Find where the given text appears and provide that cell's center as (x, y) coordinate. 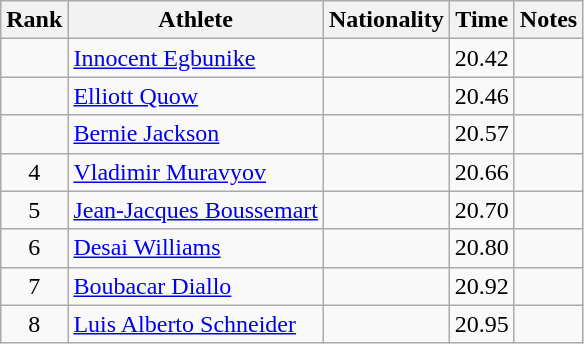
20.70 (482, 210)
Desai Williams (196, 248)
20.66 (482, 172)
4 (34, 172)
Time (482, 20)
8 (34, 324)
Boubacar Diallo (196, 286)
20.95 (482, 324)
Luis Alberto Schneider (196, 324)
6 (34, 248)
Athlete (196, 20)
5 (34, 210)
Jean-Jacques Boussemart (196, 210)
Vladimir Muravyov (196, 172)
Nationality (387, 20)
Elliott Quow (196, 96)
7 (34, 286)
20.92 (482, 286)
20.80 (482, 248)
20.46 (482, 96)
Innocent Egbunike (196, 58)
20.57 (482, 134)
20.42 (482, 58)
Rank (34, 20)
Bernie Jackson (196, 134)
Notes (548, 20)
